For the text-containing cell, return its midpoint in (x, y) coordinate format. 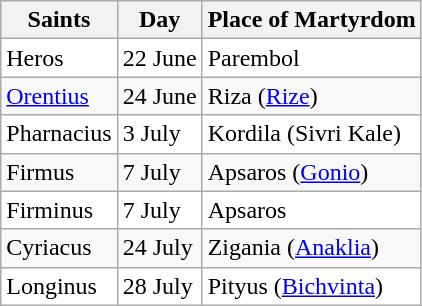
24 July (160, 248)
Pharnacius (59, 134)
Saints (59, 20)
Place of Martyrdom (312, 20)
Kordila (Sivri Kale) (312, 134)
Day (160, 20)
Firminus (59, 210)
22 June (160, 58)
Apsaros (312, 210)
Parembol (312, 58)
Firmus (59, 172)
Longinus (59, 286)
Orentius (59, 96)
3 July (160, 134)
Heros (59, 58)
Apsaros (Gonio) (312, 172)
28 July (160, 286)
24 June (160, 96)
Cyriacus (59, 248)
Pityus (Bichvinta) (312, 286)
Riza (Rize) (312, 96)
Zigania (Anaklia) (312, 248)
